Output the (X, Y) coordinate of the center of the cell containing the given text.  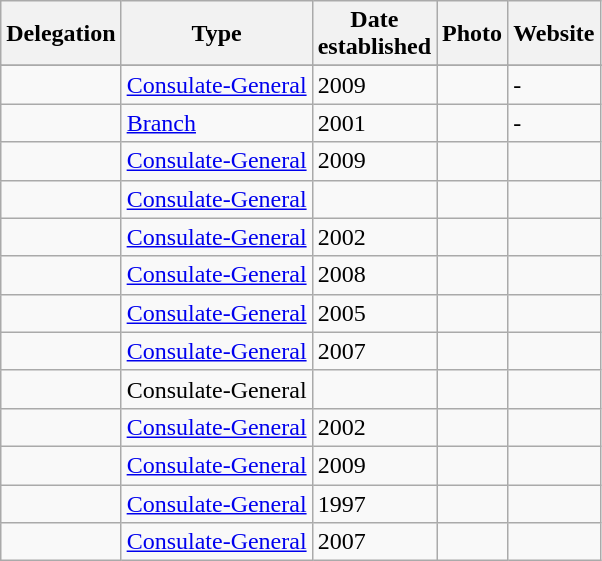
2005 (374, 313)
Delegation (61, 34)
Photo (472, 34)
Branch (216, 123)
1997 (374, 503)
Type (216, 34)
Dateestablished (374, 34)
2008 (374, 275)
2001 (374, 123)
Website (554, 34)
